Output the (X, Y) coordinate of the center of the cell containing the given text.  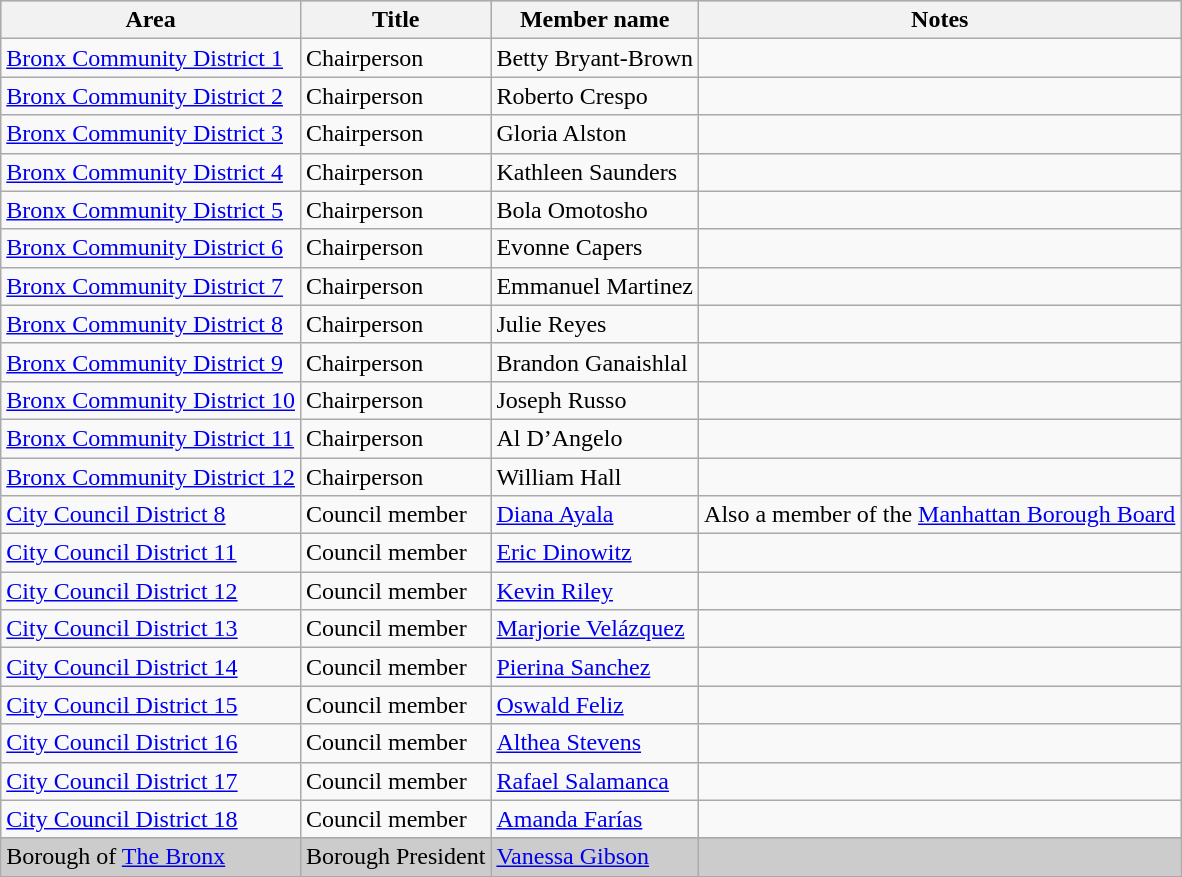
City Council District 8 (151, 515)
Evonne Capers (595, 248)
City Council District 16 (151, 743)
Julie Reyes (595, 324)
Gloria Alston (595, 134)
Bronx Community District 12 (151, 477)
Vanessa Gibson (595, 857)
Amanda Farías (595, 819)
Emmanuel Martinez (595, 286)
Pierina Sanchez (595, 667)
Roberto Crespo (595, 96)
Borough of The Bronx (151, 857)
Bronx Community District 9 (151, 362)
Althea Stevens (595, 743)
City Council District 18 (151, 819)
City Council District 14 (151, 667)
Betty Bryant-Brown (595, 58)
Bola Omotosho (595, 210)
Bronx Community District 1 (151, 58)
Bronx Community District 2 (151, 96)
Rafael Salamanca (595, 781)
William Hall (595, 477)
Oswald Feliz (595, 705)
Bronx Community District 10 (151, 400)
Also a member of the Manhattan Borough Board (940, 515)
Bronx Community District 8 (151, 324)
City Council District 17 (151, 781)
Bronx Community District 7 (151, 286)
City Council District 13 (151, 629)
Bronx Community District 11 (151, 438)
Eric Dinowitz (595, 553)
Member name (595, 20)
Al D’Angelo (595, 438)
Title (395, 20)
City Council District 12 (151, 591)
Bronx Community District 5 (151, 210)
Bronx Community District 6 (151, 248)
Kathleen Saunders (595, 172)
Marjorie Velázquez (595, 629)
City Council District 11 (151, 553)
Brandon Ganaishlal (595, 362)
Diana Ayala (595, 515)
Bronx Community District 4 (151, 172)
Kevin Riley (595, 591)
Notes (940, 20)
Borough President (395, 857)
Joseph Russo (595, 400)
Area (151, 20)
City Council District 15 (151, 705)
Bronx Community District 3 (151, 134)
